From the cell containing the given text, extract its center point as [X, Y] coordinate. 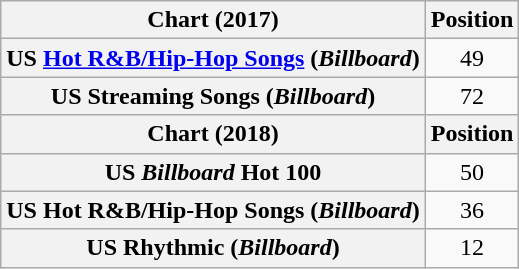
US Billboard Hot 100 [213, 172]
72 [472, 96]
12 [472, 248]
US Rhythmic (Billboard) [213, 248]
50 [472, 172]
Chart (2018) [213, 134]
Chart (2017) [213, 20]
US Streaming Songs (Billboard) [213, 96]
49 [472, 58]
36 [472, 210]
